Pinpoint the cell where the given text exists, returning its (X, Y) midpoint coordinate. 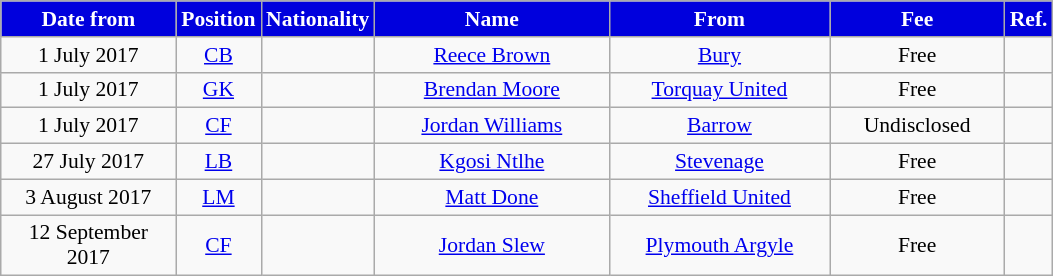
LM (218, 197)
Brendan Moore (492, 90)
27 July 2017 (88, 162)
Nationality (318, 19)
Torquay United (719, 90)
Jordan Williams (492, 126)
Stevenage (719, 162)
Name (492, 19)
Date from (88, 19)
Sheffield United (719, 197)
GK (218, 90)
Undisclosed (918, 126)
Bury (719, 55)
12 September 2017 (88, 246)
Position (218, 19)
CB (218, 55)
Plymouth Argyle (719, 246)
Barrow (719, 126)
Ref. (1029, 19)
Fee (918, 19)
Matt Done (492, 197)
Reece Brown (492, 55)
Jordan Slew (492, 246)
From (719, 19)
Kgosi Ntlhe (492, 162)
3 August 2017 (88, 197)
LB (218, 162)
